Output the [X, Y] coordinate of the center of the cell containing the given text.  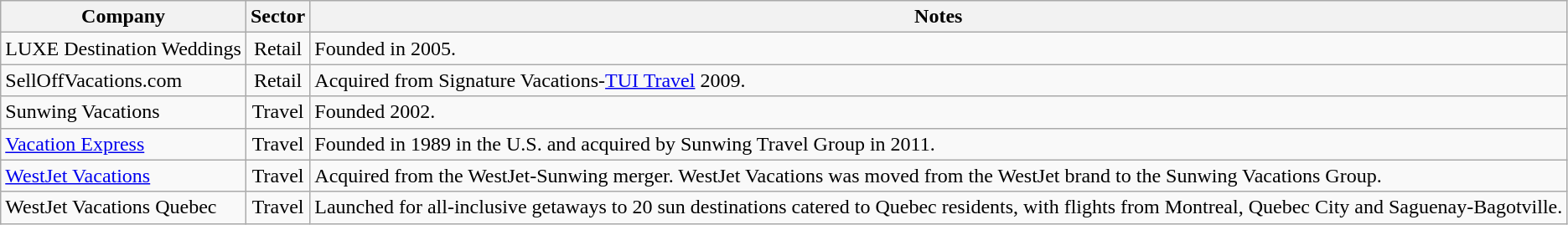
Company [124, 17]
Notes [939, 17]
Acquired from the WestJet-Sunwing merger. WestJet Vacations was moved from the WestJet brand to the Sunwing Vacations Group. [939, 176]
LUXE Destination Weddings [124, 49]
Acquired from Signature Vacations-TUI Travel 2009. [939, 80]
Sunwing Vacations [124, 112]
Founded 2002. [939, 112]
SellOffVacations.com [124, 80]
Founded in 2005. [939, 49]
Vacation Express [124, 144]
WestJet Vacations Quebec [124, 207]
WestJet Vacations [124, 176]
Sector [277, 17]
Founded in 1989 in the U.S. and acquired by Sunwing Travel Group in 2011. [939, 144]
